Return [X, Y] of the center of cell containing provided text 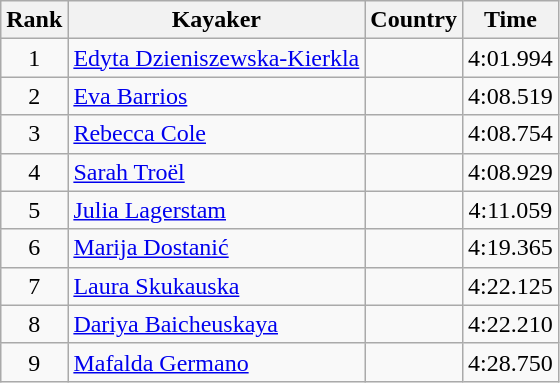
4:08.754 [511, 134]
Country [414, 20]
3 [34, 134]
9 [34, 362]
Mafalda Germano [216, 362]
1 [34, 58]
Rank [34, 20]
6 [34, 248]
4:01.994 [511, 58]
8 [34, 324]
4:28.750 [511, 362]
Rebecca Cole [216, 134]
4 [34, 172]
4:22.210 [511, 324]
Marija Dostanić [216, 248]
4:22.125 [511, 286]
Eva Barrios [216, 96]
7 [34, 286]
Sarah Troël [216, 172]
Edyta Dzieniszewska-Kierkla [216, 58]
4:11.059 [511, 210]
Julia Lagerstam [216, 210]
4:08.519 [511, 96]
Time [511, 20]
5 [34, 210]
Dariya Baicheuskaya [216, 324]
4:19.365 [511, 248]
Laura Skukauska [216, 286]
Kayaker [216, 20]
4:08.929 [511, 172]
2 [34, 96]
